Determine the (x, y) coordinate at the center of the cell enclosing the given text.  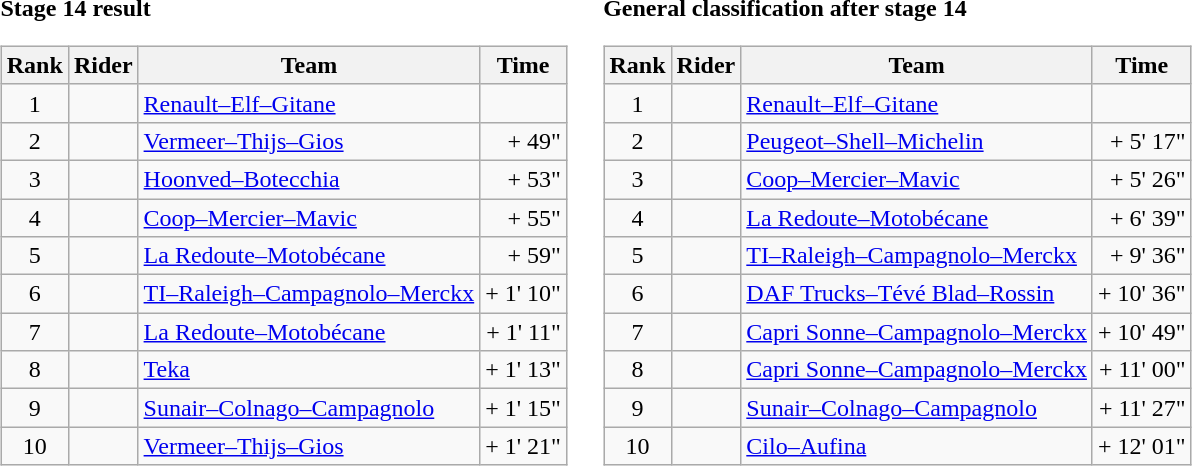
+ 5' 17" (1142, 141)
+ 1' 15" (524, 408)
Peugeot–Shell–Michelin (917, 141)
+ 5' 26" (1142, 179)
+ 12' 01" (1142, 446)
+ 11' 00" (1142, 370)
Teka (309, 370)
Cilo–Aufina (917, 446)
+ 59" (524, 256)
+ 1' 13" (524, 370)
+ 6' 39" (1142, 217)
+ 11' 27" (1142, 408)
+ 55" (524, 217)
+ 10' 36" (1142, 294)
DAF Trucks–Tévé Blad–Rossin (917, 294)
+ 1' 10" (524, 294)
+ 10' 49" (1142, 332)
+ 1' 21" (524, 446)
Hoonved–Botecchia (309, 179)
+ 49" (524, 141)
+ 1' 11" (524, 332)
+ 9' 36" (1142, 256)
+ 53" (524, 179)
